Return (X, Y) of the center of cell containing provided text 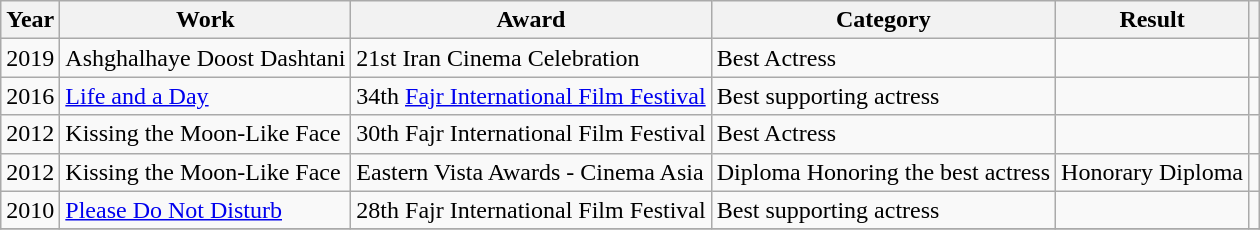
Result (1152, 20)
34th Fajr International Film Festival (531, 96)
Category (883, 20)
30th Fajr International Film Festival (531, 134)
Year (30, 20)
Diploma Honoring the best actress (883, 172)
2016 (30, 96)
2010 (30, 210)
Ashghalhaye Doost Dashtani (206, 58)
Eastern Vista Awards - Cinema Asia (531, 172)
2019 (30, 58)
Work (206, 20)
Honorary Diploma (1152, 172)
Life and a Day (206, 96)
28th Fajr International Film Festival (531, 210)
21st Iran Cinema Celebration (531, 58)
Award (531, 20)
Please Do Not Disturb (206, 210)
